Locate the cell with the specified text and output its [X, Y] center coordinate. 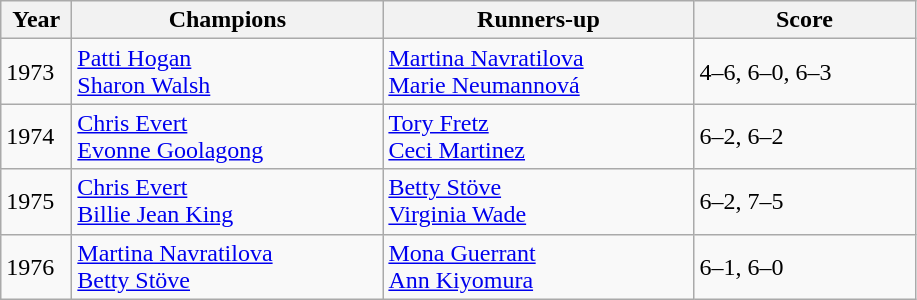
Tory Fretz Ceci Martinez [538, 136]
Chris Evert Evonne Goolagong [228, 136]
Chris Evert Billie Jean King [228, 202]
Champions [228, 20]
Score [804, 20]
Martina Navratilova Betty Stöve [228, 266]
Year [36, 20]
Martina Navratilova Marie Neumannová [538, 72]
1973 [36, 72]
1974 [36, 136]
6–2, 7–5 [804, 202]
Betty Stöve Virginia Wade [538, 202]
Patti Hogan Sharon Walsh [228, 72]
1976 [36, 266]
4–6, 6–0, 6–3 [804, 72]
Mona Guerrant Ann Kiyomura [538, 266]
Runners-up [538, 20]
6–1, 6–0 [804, 266]
1975 [36, 202]
6–2, 6–2 [804, 136]
